Determine the [x, y] coordinate at the center of the cell enclosing the given text.  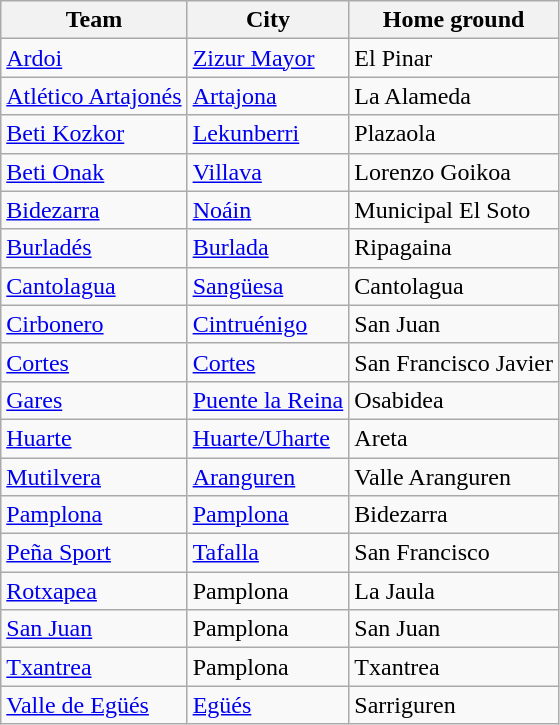
Areta [454, 438]
Ripagaina [454, 248]
Peña Sport [94, 553]
Noáin [268, 210]
Valle de Egüés [94, 705]
Mutilvera [94, 477]
Egüés [268, 705]
San Francisco Javier [454, 362]
Home ground [454, 20]
Plazaola [454, 134]
Ardoi [94, 58]
Cirbonero [94, 324]
Artajona [268, 96]
Beti Kozkor [94, 134]
Gares [94, 400]
Municipal El Soto [454, 210]
Team [94, 20]
Villava [268, 172]
City [268, 20]
Cintruénigo [268, 324]
Lorenzo Goikoa [454, 172]
Beti Onak [94, 172]
El Pinar [454, 58]
Burlada [268, 248]
Zizur Mayor [268, 58]
Sangüesa [268, 286]
Tafalla [268, 553]
San Francisco [454, 553]
Sarriguren [454, 705]
Burladés [94, 248]
Huarte [94, 438]
Puente la Reina [268, 400]
Rotxapea [94, 591]
Atlético Artajonés [94, 96]
La Alameda [454, 96]
La Jaula [454, 591]
Aranguren [268, 477]
Osabidea [454, 400]
Huarte/Uharte [268, 438]
Valle Aranguren [454, 477]
Lekunberri [268, 134]
